Detect which cell encompasses the target text, then output its [x, y] center coordinate. 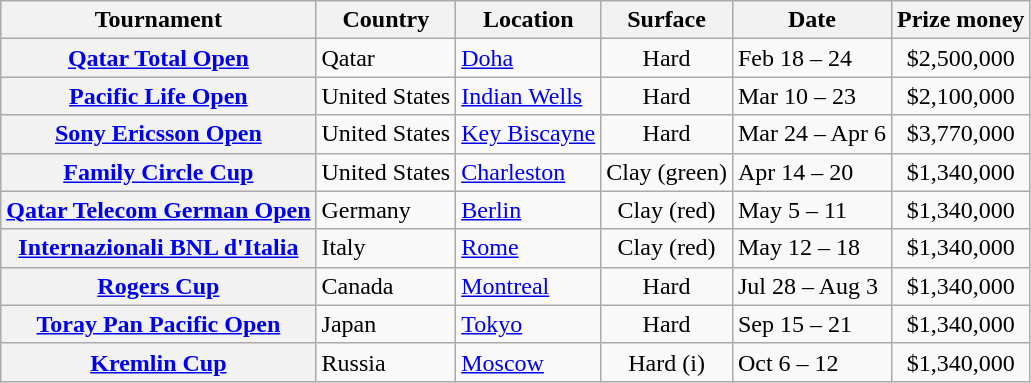
Qatar [386, 58]
Clay (green) [667, 172]
Internazionali BNL d'Italia [158, 248]
Indian Wells [528, 96]
Prize money [960, 20]
Tournament [158, 20]
Apr 14 – 20 [812, 172]
Qatar Total Open [158, 58]
Rogers Cup [158, 286]
$3,770,000 [960, 134]
Italy [386, 248]
Mar 24 – Apr 6 [812, 134]
Mar 10 – 23 [812, 96]
Tokyo [528, 324]
Canada [386, 286]
Qatar Telecom German Open [158, 210]
Date [812, 20]
Surface [667, 20]
Hard (i) [667, 362]
Location [528, 20]
Kremlin Cup [158, 362]
Sep 15 – 21 [812, 324]
Oct 6 – 12 [812, 362]
Russia [386, 362]
Key Biscayne [528, 134]
Montreal [528, 286]
Rome [528, 248]
Japan [386, 324]
Charleston [528, 172]
Doha [528, 58]
Germany [386, 210]
May 5 – 11 [812, 210]
Feb 18 – 24 [812, 58]
$2,100,000 [960, 96]
Moscow [528, 362]
May 12 – 18 [812, 248]
$2,500,000 [960, 58]
Jul 28 – Aug 3 [812, 286]
Sony Ericsson Open [158, 134]
Berlin [528, 210]
Country [386, 20]
Pacific Life Open [158, 96]
Family Circle Cup [158, 172]
Toray Pan Pacific Open [158, 324]
